Capture the cell that displays the provided text and extract its (x, y) central coordinate. 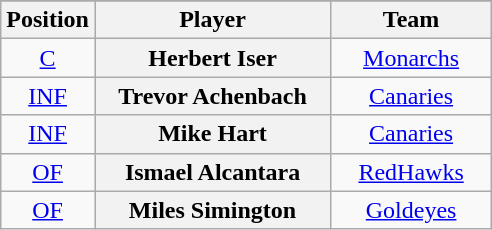
Position (48, 20)
Team (412, 20)
Ismael Alcantara (212, 172)
Herbert Iser (212, 58)
RedHawks (412, 172)
Miles Simington (212, 210)
Goldeyes (412, 210)
Trevor Achenbach (212, 96)
C (48, 58)
Monarchs (412, 58)
Player (212, 20)
Mike Hart (212, 134)
